Output the (x, y) coordinate of the center of the cell containing the given text.  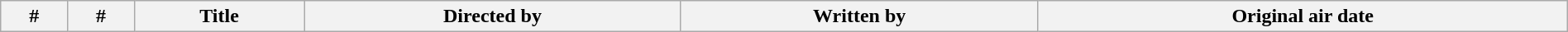
Original air date (1303, 16)
Written by (859, 16)
Directed by (493, 16)
Title (218, 16)
